Capture the cell that displays the provided text and extract its (x, y) central coordinate. 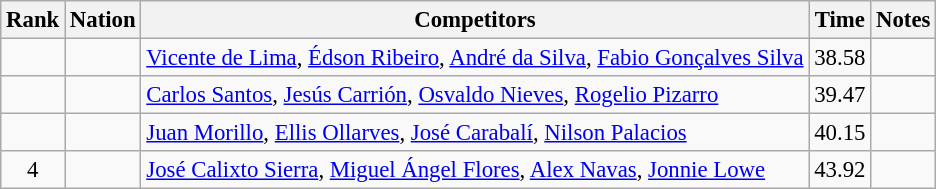
Notes (904, 20)
Rank (33, 20)
40.15 (840, 133)
4 (33, 170)
José Calixto Sierra, Miguel Ángel Flores, Alex Navas, Jonnie Lowe (475, 170)
Competitors (475, 20)
38.58 (840, 58)
43.92 (840, 170)
Vicente de Lima, Édson Ribeiro, André da Silva, Fabio Gonçalves Silva (475, 58)
Nation (103, 20)
39.47 (840, 95)
Time (840, 20)
Juan Morillo, Ellis Ollarves, José Carabalí, Nilson Palacios (475, 133)
Carlos Santos, Jesús Carrión, Osvaldo Nieves, Rogelio Pizarro (475, 95)
